Scan for the cell matching the given text and deliver its [X, Y] coordinate at center. 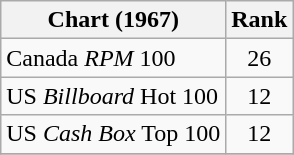
Canada RPM 100 [114, 58]
US Billboard Hot 100 [114, 96]
Rank [260, 20]
US Cash Box Top 100 [114, 134]
Chart (1967) [114, 20]
26 [260, 58]
